Detect which cell encompasses the target text, then output its (X, Y) center coordinate. 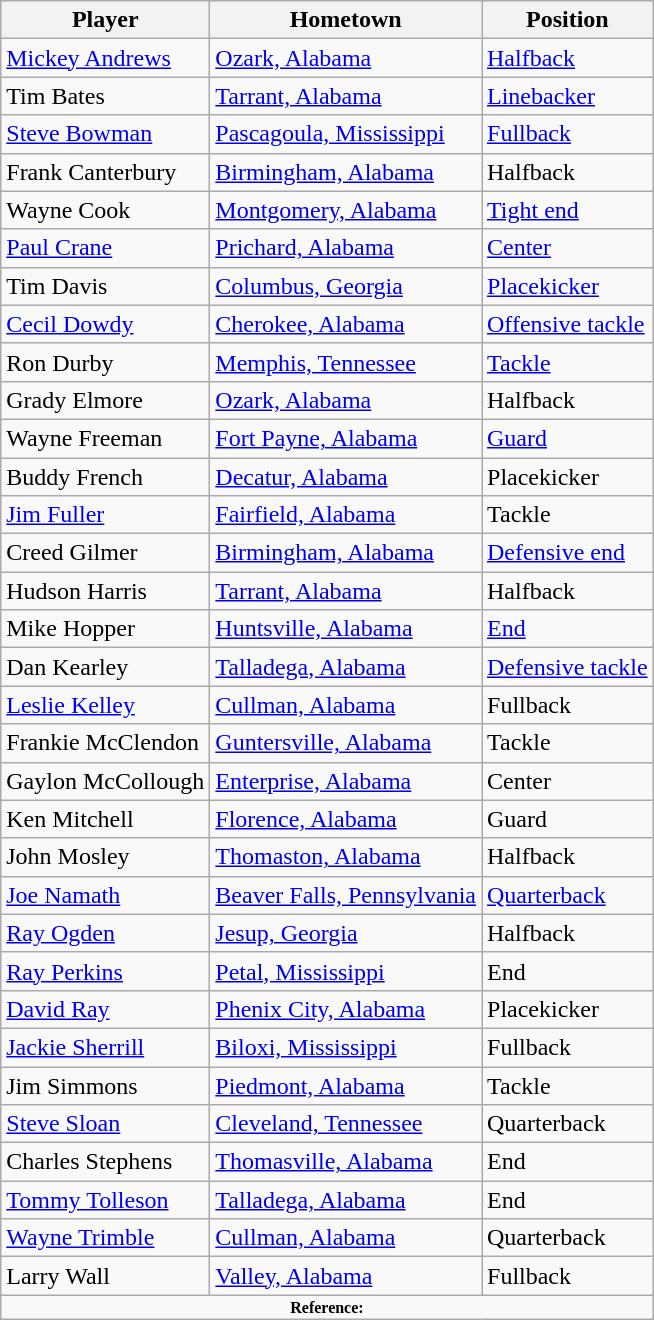
Offensive tackle (568, 324)
Thomasville, Alabama (346, 1162)
Phenix City, Alabama (346, 1009)
Frank Canterbury (106, 172)
Hometown (346, 20)
Tim Davis (106, 286)
Wayne Trimble (106, 1238)
Joe Namath (106, 895)
Hudson Harris (106, 591)
Defensive end (568, 553)
Grady Elmore (106, 400)
Florence, Alabama (346, 819)
Cecil Dowdy (106, 324)
Mike Hopper (106, 629)
Mickey Andrews (106, 58)
Larry Wall (106, 1276)
Prichard, Alabama (346, 248)
Jesup, Georgia (346, 933)
Ken Mitchell (106, 819)
Ray Perkins (106, 971)
Enterprise, Alabama (346, 781)
Columbus, Georgia (346, 286)
Buddy French (106, 477)
Steve Bowman (106, 134)
Petal, Mississippi (346, 971)
Creed Gilmer (106, 553)
Linebacker (568, 96)
John Mosley (106, 857)
Defensive tackle (568, 667)
Dan Kearley (106, 667)
Jim Fuller (106, 515)
Cleveland, Tennessee (346, 1124)
Reference: (327, 1307)
David Ray (106, 1009)
Biloxi, Mississippi (346, 1047)
Leslie Kelley (106, 705)
Cherokee, Alabama (346, 324)
Player (106, 20)
Fort Payne, Alabama (346, 438)
Tim Bates (106, 96)
Fairfield, Alabama (346, 515)
Guntersville, Alabama (346, 743)
Ray Ogden (106, 933)
Montgomery, Alabama (346, 210)
Memphis, Tennessee (346, 362)
Charles Stephens (106, 1162)
Wayne Freeman (106, 438)
Steve Sloan (106, 1124)
Huntsville, Alabama (346, 629)
Paul Crane (106, 248)
Tight end (568, 210)
Pascagoula, Mississippi (346, 134)
Position (568, 20)
Tommy Tolleson (106, 1200)
Frankie McClendon (106, 743)
Jackie Sherrill (106, 1047)
Wayne Cook (106, 210)
Gaylon McCollough (106, 781)
Ron Durby (106, 362)
Valley, Alabama (346, 1276)
Beaver Falls, Pennsylvania (346, 895)
Decatur, Alabama (346, 477)
Piedmont, Alabama (346, 1085)
Jim Simmons (106, 1085)
Thomaston, Alabama (346, 857)
